Scan for the cell matching the given text and deliver its [X, Y] coordinate at center. 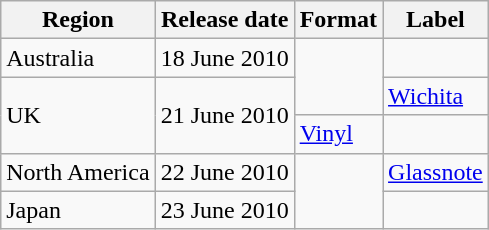
Vinyl [338, 134]
Glassnote [436, 172]
18 June 2010 [224, 58]
Region [78, 20]
23 June 2010 [224, 210]
Australia [78, 58]
Format [338, 20]
UK [78, 115]
Wichita [436, 96]
Label [436, 20]
21 June 2010 [224, 115]
22 June 2010 [224, 172]
North America [78, 172]
Japan [78, 210]
Release date [224, 20]
